Scan for the cell matching the given text and deliver its [x, y] coordinate at center. 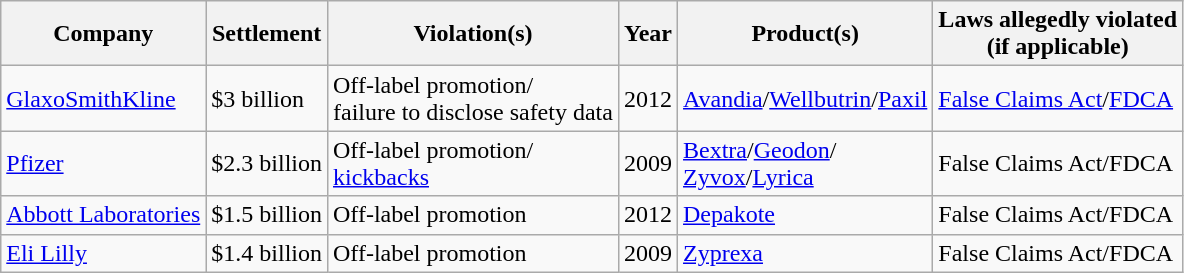
Off-label promotion/ kickbacks [472, 164]
$1.5 billion [267, 215]
$2.3 billion [267, 164]
Violation(s) [472, 34]
Bextra/Geodon/ Zyvox/Lyrica [806, 164]
Depakote [806, 215]
GlaxoSmithKline [104, 98]
Zyprexa [806, 253]
$1.4 billion [267, 253]
$3 billion [267, 98]
Laws allegedly violated (if applicable) [1058, 34]
Avandia/Wellbutrin/Paxil [806, 98]
Product(s) [806, 34]
Settlement [267, 34]
Pfizer [104, 164]
Off-label promotion/ failure to disclose safety data [472, 98]
Year [648, 34]
Company [104, 34]
Eli Lilly [104, 253]
Abbott Laboratories [104, 215]
